Search for the cell housing the specified text and yield its [x, y] center coordinate. 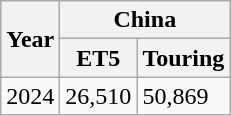
China [145, 20]
ET5 [98, 58]
Touring [184, 58]
26,510 [98, 96]
Year [30, 39]
2024 [30, 96]
50,869 [184, 96]
